Scan for the cell matching the given text and deliver its (x, y) coordinate at center. 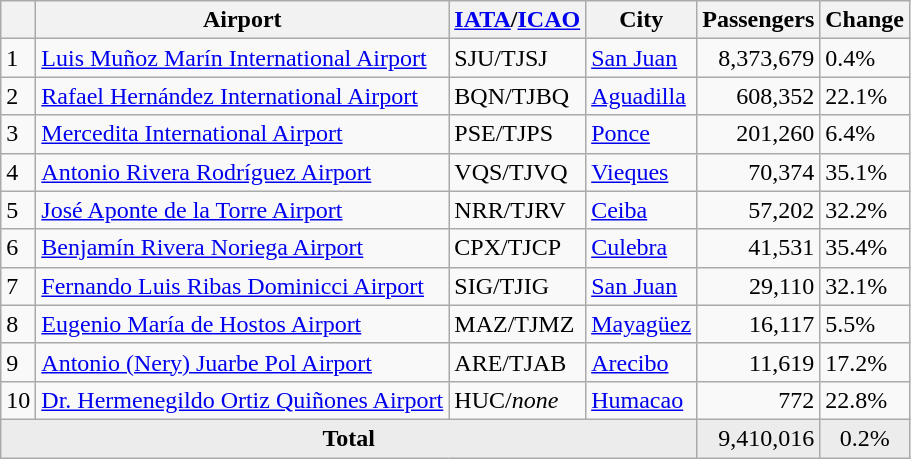
Dr. Hermenegildo Ortiz Quiñones Airport (242, 400)
HUC/none (518, 400)
Antonio Rivera Rodríguez Airport (242, 172)
2 (18, 96)
SJU/TJSJ (518, 58)
5 (18, 210)
35.4% (865, 248)
MAZ/TJMZ (518, 324)
Ceiba (642, 210)
José Aponte de la Torre Airport (242, 210)
22.1% (865, 96)
NRR/TJRV (518, 210)
9 (18, 362)
32.2% (865, 210)
Antonio (Nery) Juarbe Pol Airport (242, 362)
Arecibo (642, 362)
201,260 (758, 134)
Luis Muñoz Marín International Airport (242, 58)
Aguadilla (642, 96)
8,373,679 (758, 58)
Humacao (642, 400)
SIG/TJIG (518, 286)
3 (18, 134)
CPX/TJCP (518, 248)
17.2% (865, 362)
41,531 (758, 248)
7 (18, 286)
29,110 (758, 286)
57,202 (758, 210)
Culebra (642, 248)
Benjamín Rivera Noriega Airport (242, 248)
City (642, 20)
10 (18, 400)
35.1% (865, 172)
Fernando Luis Ribas Dominicci Airport (242, 286)
70,374 (758, 172)
ARE/TJAB (518, 362)
Vieques (642, 172)
BQN/TJBQ (518, 96)
16,117 (758, 324)
11,619 (758, 362)
IATA/ICAO (518, 20)
6 (18, 248)
Mayagüez (642, 324)
0.4% (865, 58)
Airport (242, 20)
9,410,016 (758, 438)
5.5% (865, 324)
Mercedita International Airport (242, 134)
PSE/TJPS (518, 134)
0.2% (865, 438)
22.8% (865, 400)
8 (18, 324)
Ponce (642, 134)
Total (349, 438)
Rafael Hernández International Airport (242, 96)
4 (18, 172)
Change (865, 20)
6.4% (865, 134)
608,352 (758, 96)
Eugenio María de Hostos Airport (242, 324)
772 (758, 400)
1 (18, 58)
VQS/TJVQ (518, 172)
Passengers (758, 20)
32.1% (865, 286)
